Search for the cell housing the specified text and yield its (x, y) center coordinate. 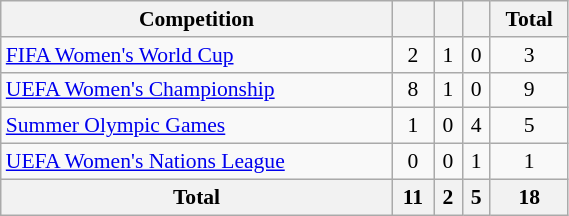
8 (412, 90)
18 (529, 197)
Competition (197, 19)
3 (529, 55)
9 (529, 90)
UEFA Women's Championship (197, 90)
UEFA Women's Nations League (197, 162)
4 (476, 126)
Summer Olympic Games (197, 126)
FIFA Women's World Cup (197, 55)
11 (412, 197)
